Determine the (X, Y) coordinate at the center of the cell enclosing the given text.  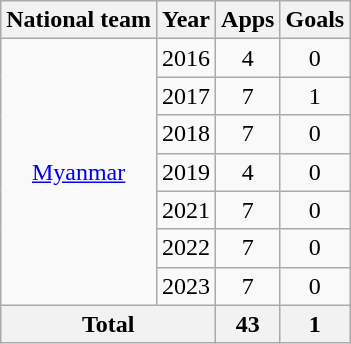
43 (248, 324)
2016 (186, 58)
2023 (186, 286)
Total (108, 324)
Goals (315, 20)
2019 (186, 172)
2022 (186, 248)
Myanmar (79, 172)
National team (79, 20)
2021 (186, 210)
2017 (186, 96)
Year (186, 20)
2018 (186, 134)
Apps (248, 20)
